Output the [x, y] coordinate of the center of the cell containing the given text.  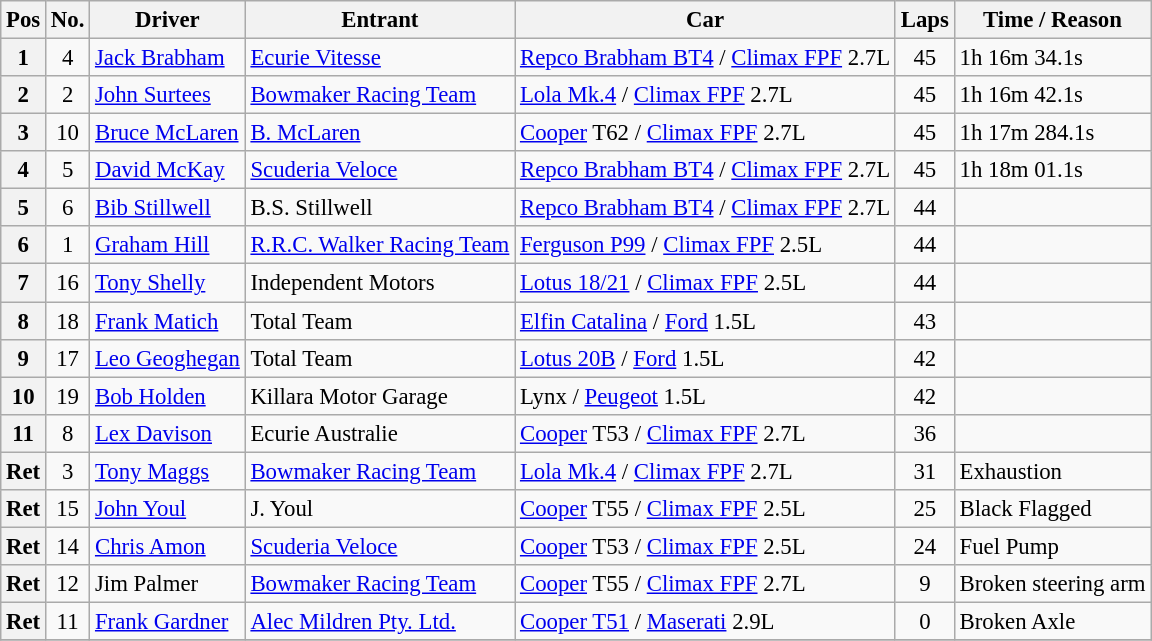
Pos [24, 20]
Bruce McLaren [168, 133]
24 [924, 546]
Jim Palmer [168, 584]
Lex Davison [168, 433]
Frank Gardner [168, 621]
14 [68, 546]
Lotus 18/21 / Climax FPF 2.5L [706, 283]
31 [924, 471]
Fuel Pump [1052, 546]
43 [924, 321]
Broken steering arm [1052, 584]
19 [68, 396]
12 [68, 584]
36 [924, 433]
Lotus 20B / Ford 1.5L [706, 358]
Cooper T55 / Climax FPF 2.5L [706, 509]
Killara Motor Garage [380, 396]
17 [68, 358]
Cooper T53 / Climax FPF 2.5L [706, 546]
Car [706, 20]
16 [68, 283]
7 [24, 283]
B.S. Stillwell [380, 208]
1h 16m 34.1s [1052, 58]
No. [68, 20]
Laps [924, 20]
David McKay [168, 170]
25 [924, 509]
Independent Motors [380, 283]
Leo Geoghegan [168, 358]
Chris Amon [168, 546]
Ecurie Vitesse [380, 58]
J. Youl [380, 509]
Bob Holden [168, 396]
Exhaustion [1052, 471]
Cooper T53 / Climax FPF 2.7L [706, 433]
R.R.C. Walker Racing Team [380, 245]
Cooper T55 / Climax FPF 2.7L [706, 584]
Black Flagged [1052, 509]
Tony Maggs [168, 471]
Broken Axle [1052, 621]
Elfin Catalina / Ford 1.5L [706, 321]
Tony Shelly [168, 283]
18 [68, 321]
John Surtees [168, 95]
Time / Reason [1052, 20]
Graham Hill [168, 245]
1h 16m 42.1s [1052, 95]
15 [68, 509]
Alec Mildren Pty. Ltd. [380, 621]
Bib Stillwell [168, 208]
0 [924, 621]
Ferguson P99 / Climax FPF 2.5L [706, 245]
1h 18m 01.1s [1052, 170]
Cooper T62 / Climax FPF 2.7L [706, 133]
Driver [168, 20]
Jack Brabham [168, 58]
Cooper T51 / Maserati 2.9L [706, 621]
Ecurie Australie [380, 433]
Entrant [380, 20]
Frank Matich [168, 321]
B. McLaren [380, 133]
John Youl [168, 509]
Lynx / Peugeot 1.5L [706, 396]
1h 17m 284.1s [1052, 133]
